Return the (X, Y) coordinate for the center point of the cell that contains the specified text.  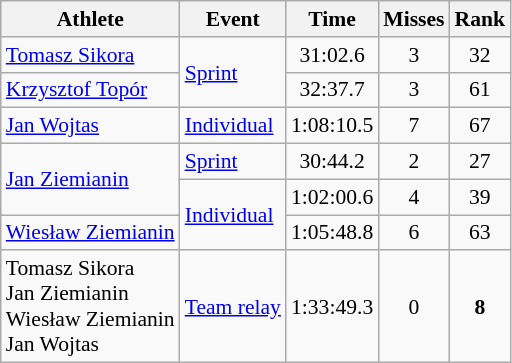
1:33:49.3 (332, 307)
Event (233, 19)
32:37.7 (332, 90)
1:08:10.5 (332, 126)
39 (480, 197)
2 (414, 162)
6 (414, 233)
7 (414, 126)
Tomasz Sikora (90, 55)
1:02:00.6 (332, 197)
31:02.6 (332, 55)
8 (480, 307)
Rank (480, 19)
Athlete (90, 19)
Wiesław Ziemianin (90, 233)
Krzysztof Topór (90, 90)
61 (480, 90)
32 (480, 55)
4 (414, 197)
Time (332, 19)
Jan Ziemianin (90, 180)
67 (480, 126)
27 (480, 162)
0 (414, 307)
63 (480, 233)
Team relay (233, 307)
Jan Wojtas (90, 126)
Tomasz SikoraJan ZiemianinWiesław ZiemianinJan Wojtas (90, 307)
Misses (414, 19)
1:05:48.8 (332, 233)
30:44.2 (332, 162)
